Find where the given text appears and provide that cell's center as [x, y] coordinate. 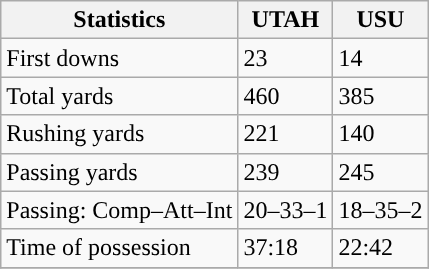
Time of possession [120, 248]
385 [380, 96]
37:18 [286, 248]
140 [380, 134]
USU [380, 20]
14 [380, 58]
Passing: Comp–Att–Int [120, 210]
23 [286, 58]
20–33–1 [286, 210]
Statistics [120, 20]
22:42 [380, 248]
UTAH [286, 20]
Rushing yards [120, 134]
18–35–2 [380, 210]
221 [286, 134]
460 [286, 96]
Passing yards [120, 172]
239 [286, 172]
245 [380, 172]
Total yards [120, 96]
First downs [120, 58]
